Return the (X, Y) coordinate for the center point of the cell that contains the specified text.  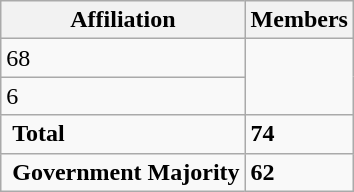
Government Majority (123, 172)
62 (299, 172)
74 (299, 134)
Affiliation (123, 20)
6 (123, 96)
Total (123, 134)
68 (123, 58)
Members (299, 20)
